Identify which cell holds the provided text, then report its [x, y] central coordinate. 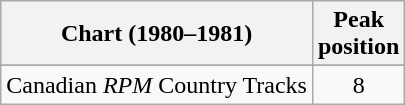
Peakposition [358, 34]
Canadian RPM Country Tracks [157, 85]
Chart (1980–1981) [157, 34]
8 [358, 85]
